Provide the [x, y] coordinate of the cell's center where the given text is located.  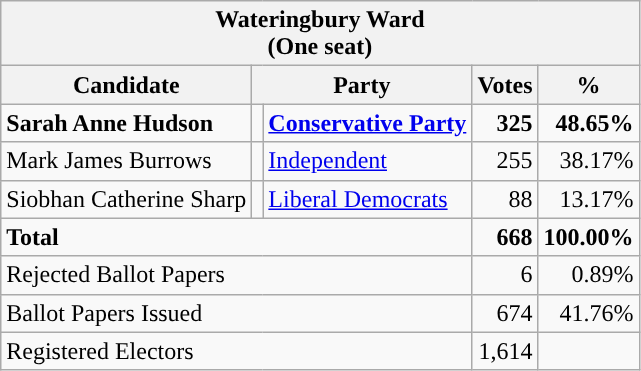
Total [236, 237]
38.17% [588, 161]
% [588, 85]
325 [505, 123]
Mark James Burrows [126, 161]
Wateringbury Ward(One seat) [320, 34]
88 [505, 199]
Registered Electors [236, 351]
Independent [368, 161]
100.00% [588, 237]
Candidate [126, 85]
Rejected Ballot Papers [236, 275]
Siobhan Catherine Sharp [126, 199]
48.65% [588, 123]
13.17% [588, 199]
674 [505, 313]
255 [505, 161]
Ballot Papers Issued [236, 313]
0.89% [588, 275]
Conservative Party [368, 123]
668 [505, 237]
Votes [505, 85]
Party [362, 85]
41.76% [588, 313]
1,614 [505, 351]
Sarah Anne Hudson [126, 123]
Liberal Democrats [368, 199]
6 [505, 275]
